From the cell containing the given text, extract its center point as [x, y] coordinate. 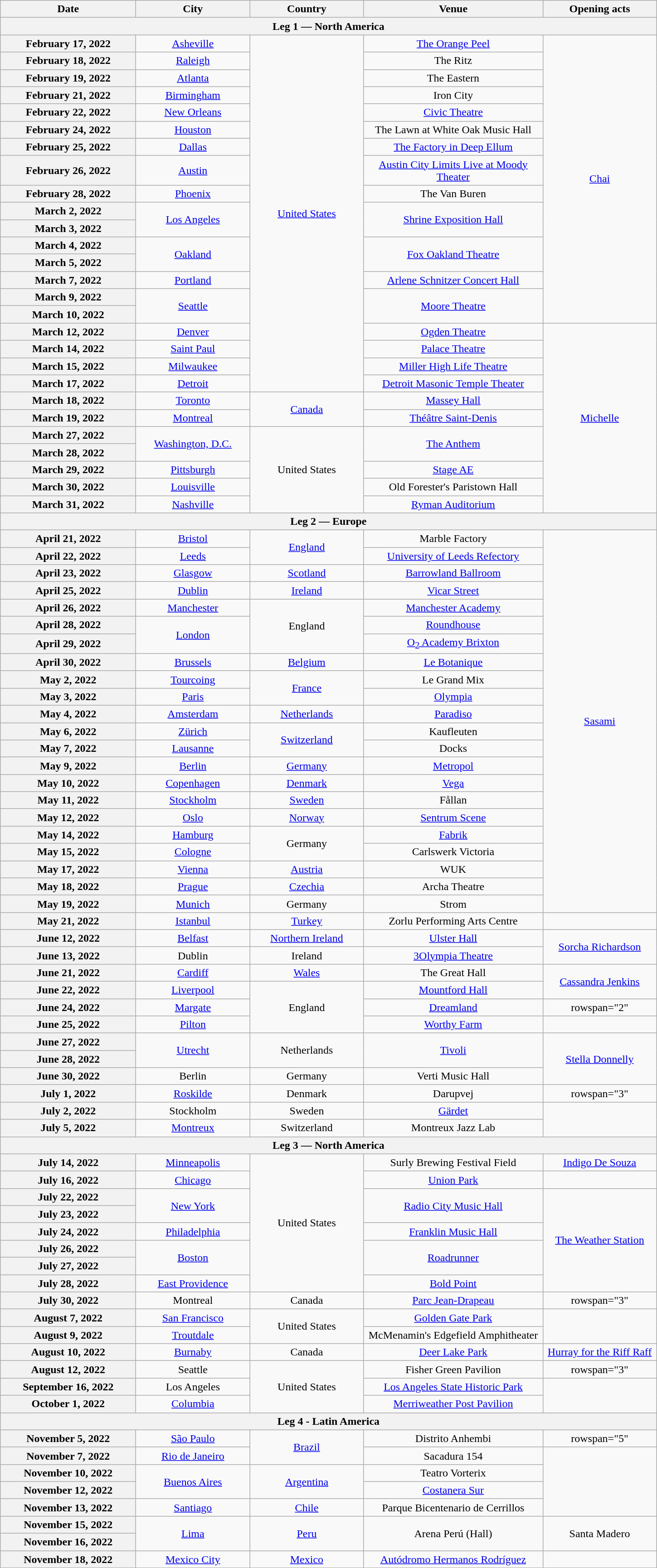
Fabrik [453, 835]
May 18, 2022 [68, 886]
Vicar Street [453, 590]
Vienna [193, 869]
Hamburg [193, 835]
Kaufleuten [453, 731]
Deer Lake Park [453, 1352]
May 3, 2022 [68, 697]
Mexico [307, 1559]
May 21, 2022 [68, 921]
Leg 3 — North America [328, 1145]
Bold Point [453, 1283]
March 19, 2022 [68, 418]
Phoenix [193, 194]
Worthy Farm [453, 1025]
June 27, 2022 [68, 1042]
June 13, 2022 [68, 955]
Vega [453, 783]
Nashville [193, 504]
Marble Factory [453, 539]
Miller High Life Theatre [453, 366]
Atlanta [193, 78]
April 26, 2022 [68, 608]
Massey Hall [453, 401]
Palace Theatre [453, 349]
Paris [193, 697]
June 28, 2022 [68, 1059]
Chile [307, 1507]
Birmingham [193, 95]
Indigo De Souza [599, 1162]
Minneapolis [193, 1162]
February 18, 2022 [68, 61]
May 12, 2022 [68, 818]
Le Grand Mix [453, 679]
Merriweather Post Pavilion [453, 1404]
Olympia [453, 697]
WUK [453, 869]
Sorcha Richardson [599, 947]
February 21, 2022 [68, 95]
February 19, 2022 [68, 78]
July 24, 2022 [68, 1231]
Istanbul [193, 921]
May 9, 2022 [68, 766]
Austin [193, 170]
Distrito Anhembi [453, 1438]
Cologne [193, 852]
Mountford Hall [453, 990]
Leg 4 - Latin America [328, 1421]
Portland [193, 280]
Opening acts [599, 9]
San Francisco [193, 1318]
Rio de Janeiro [193, 1456]
Boston [193, 1257]
Golden Gate Park [453, 1318]
March 15, 2022 [68, 366]
New York [193, 1205]
Roundhouse [453, 625]
May 4, 2022 [68, 714]
April 22, 2022 [68, 556]
Sacadura 154 [453, 1456]
November 10, 2022 [68, 1473]
March 7, 2022 [68, 280]
November 7, 2022 [68, 1456]
Copenhagen [193, 783]
Santiago [193, 1507]
Fållan [453, 800]
Asheville [193, 44]
Los Angeles State Historic Park [453, 1387]
Raleigh [193, 61]
The Anthem [453, 444]
Louisville [193, 487]
Burnaby [193, 1352]
July 22, 2022 [68, 1197]
Verti Music Hall [453, 1076]
Zürich [193, 731]
Roskilde [193, 1094]
May 7, 2022 [68, 749]
Leg 1 — North America [328, 26]
New Orleans [193, 112]
Turkey [307, 921]
Sentrum Scene [453, 818]
November 5, 2022 [68, 1438]
May 19, 2022 [68, 904]
Strom [453, 904]
The Orange Peel [453, 44]
Fisher Green Pavilion [453, 1370]
Ulster Hall [453, 938]
Dallas [193, 147]
Buenos Aires [193, 1481]
Darupvej [453, 1094]
Lausanne [193, 749]
April 30, 2022 [68, 662]
Munich [193, 904]
Cassandra Jenkins [599, 981]
Théâtre Saint-Denis [453, 418]
Dreamland [453, 1007]
Glasgow [193, 573]
Oakland [193, 254]
Roadrunner [453, 1257]
August 7, 2022 [68, 1318]
Austin City Limits Live at Moody Theater [453, 170]
Sasami [599, 721]
Leg 2 — Europe [328, 522]
Barrowland Ballroom [453, 573]
France [307, 688]
July 2, 2022 [68, 1111]
Washington, D.C. [193, 444]
Belfast [193, 938]
Santa Madero [599, 1533]
Mexico City [193, 1559]
The Eastern [453, 78]
March 4, 2022 [68, 246]
March 3, 2022 [68, 228]
Le Botanique [453, 662]
Ryman Auditorium [453, 504]
April 23, 2022 [68, 573]
Metropol [453, 766]
Stage AE [453, 469]
Denver [193, 332]
November 12, 2022 [68, 1490]
Stella Donnelly [599, 1059]
May 2, 2022 [68, 679]
February 28, 2022 [68, 194]
August 12, 2022 [68, 1370]
Autódromo Hermanos Rodríguez [453, 1559]
Troutdale [193, 1335]
Liverpool [193, 990]
April 29, 2022 [68, 644]
London [193, 635]
The Van Buren [453, 194]
Northern Ireland [307, 938]
July 23, 2022 [68, 1214]
March 12, 2022 [68, 332]
Moore Theatre [453, 306]
Chicago [193, 1180]
June 12, 2022 [68, 938]
Manchester [193, 608]
Carlswerk Victoria [453, 852]
East Providence [193, 1283]
July 26, 2022 [68, 1249]
Costanera Sur [453, 1490]
November 15, 2022 [68, 1524]
Parc Jean-Drapeau [453, 1301]
Manchester Academy [453, 608]
March 17, 2022 [68, 383]
March 2, 2022 [68, 211]
May 17, 2022 [68, 869]
Wales [307, 973]
Philadelphia [193, 1231]
The Lawn at White Oak Music Hall [453, 130]
Pilton [193, 1025]
Pittsburgh [193, 469]
Prague [193, 886]
Leeds [193, 556]
Belgium [307, 662]
Shrine Exposition Hall [453, 219]
Franklin Music Hall [453, 1231]
Montreux [193, 1128]
June 30, 2022 [68, 1076]
Utrecht [193, 1050]
Detroit Masonic Temple Theater [453, 383]
The Factory in Deep Ellum [453, 147]
Union Park [453, 1180]
Country [307, 9]
rowspan="5" [599, 1438]
July 1, 2022 [68, 1094]
March 18, 2022 [68, 401]
April 21, 2022 [68, 539]
rowspan="2" [599, 1007]
April 25, 2022 [68, 590]
Date [68, 9]
Docks [453, 749]
Michelle [599, 418]
Arlene Schnitzer Concert Hall [453, 280]
Oslo [193, 818]
May 11, 2022 [68, 800]
Tourcoing [193, 679]
O2 Academy Brixton [453, 644]
February 25, 2022 [68, 147]
March 31, 2022 [68, 504]
Radio City Music Hall [453, 1205]
November 18, 2022 [68, 1559]
Austria [307, 869]
Hurray for the Riff Raff [599, 1352]
August 10, 2022 [68, 1352]
November 16, 2022 [68, 1542]
Bristol [193, 539]
University of Leeds Refectory [453, 556]
March 29, 2022 [68, 469]
March 5, 2022 [68, 263]
The Weather Station [599, 1240]
June 21, 2022 [68, 973]
March 9, 2022 [68, 297]
Chai [599, 179]
Houston [193, 130]
March 27, 2022 [68, 435]
July 27, 2022 [68, 1266]
Argentina [307, 1481]
Lima [193, 1533]
Milwaukee [193, 366]
June 24, 2022 [68, 1007]
Old Forester's Paristown Hall [453, 487]
Brazil [307, 1447]
Detroit [193, 383]
The Great Hall [453, 973]
Margate [193, 1007]
May 6, 2022 [68, 731]
Czechia [307, 886]
Archa Theatre [453, 886]
Zorlu Performing Arts Centre [453, 921]
The Ritz [453, 61]
May 15, 2022 [68, 852]
Columbia [193, 1404]
Gärdet [453, 1111]
Amsterdam [193, 714]
June 22, 2022 [68, 990]
Arena Perú (Hall) [453, 1533]
October 1, 2022 [68, 1404]
May 10, 2022 [68, 783]
July 14, 2022 [68, 1162]
March 14, 2022 [68, 349]
April 28, 2022 [68, 625]
Toronto [193, 401]
Montreux Jazz Lab [453, 1128]
July 16, 2022 [68, 1180]
Fox Oakland Theatre [453, 254]
Iron City [453, 95]
March 30, 2022 [68, 487]
August 9, 2022 [68, 1335]
February 17, 2022 [68, 44]
November 13, 2022 [68, 1507]
Tivoli [453, 1050]
3Olympia Theatre [453, 955]
February 22, 2022 [68, 112]
Ogden Theatre [453, 332]
July 28, 2022 [68, 1283]
Parque Bicentenario de Cerrillos [453, 1507]
June 25, 2022 [68, 1025]
Teatro Vorterix [453, 1473]
Peru [307, 1533]
City [193, 9]
July 5, 2022 [68, 1128]
March 28, 2022 [68, 452]
Civic Theatre [453, 112]
Norway [307, 818]
Paradiso [453, 714]
Surly Brewing Festival Field [453, 1162]
Scotland [307, 573]
Brussels [193, 662]
Cardiff [193, 973]
Saint Paul [193, 349]
February 24, 2022 [68, 130]
May 14, 2022 [68, 835]
July 30, 2022 [68, 1301]
McMenamin's Edgefield Amphitheater [453, 1335]
February 26, 2022 [68, 170]
Venue [453, 9]
São Paulo [193, 1438]
September 16, 2022 [68, 1387]
March 10, 2022 [68, 315]
